Search for the cell housing the specified text and yield its [X, Y] center coordinate. 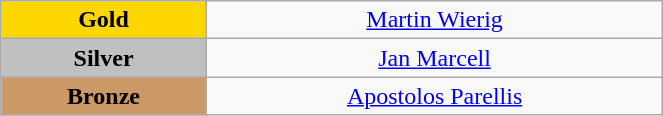
Bronze [104, 96]
Gold [104, 20]
Silver [104, 58]
Jan Marcell [434, 58]
Apostolos Parellis [434, 96]
Martin Wierig [434, 20]
